Identify which cell holds the provided text, then report its [x, y] central coordinate. 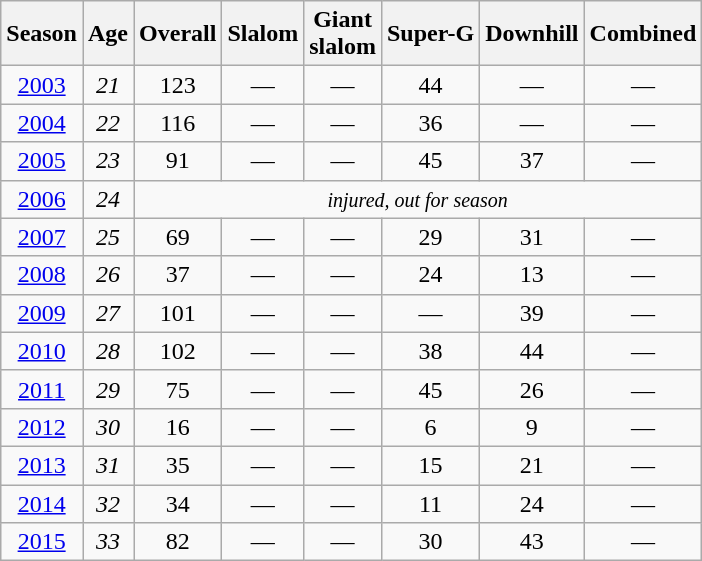
2015 [42, 542]
91 [178, 161]
Super-G [430, 34]
28 [108, 351]
9 [532, 427]
2007 [42, 237]
2009 [42, 313]
13 [532, 275]
Downhill [532, 34]
38 [430, 351]
2005 [42, 161]
33 [108, 542]
16 [178, 427]
injured, out for season [418, 199]
2012 [42, 427]
102 [178, 351]
34 [178, 503]
39 [532, 313]
2011 [42, 389]
2013 [42, 465]
22 [108, 123]
Giantslalom [343, 34]
75 [178, 389]
Slalom [263, 34]
23 [108, 161]
25 [108, 237]
2008 [42, 275]
35 [178, 465]
2006 [42, 199]
32 [108, 503]
11 [430, 503]
Age [108, 34]
Overall [178, 34]
36 [430, 123]
6 [430, 427]
Combined [643, 34]
101 [178, 313]
2004 [42, 123]
15 [430, 465]
2010 [42, 351]
2014 [42, 503]
69 [178, 237]
116 [178, 123]
27 [108, 313]
43 [532, 542]
2003 [42, 85]
82 [178, 542]
123 [178, 85]
Season [42, 34]
